Extract the (X, Y) coordinate from the center of the cell holding the provided text.  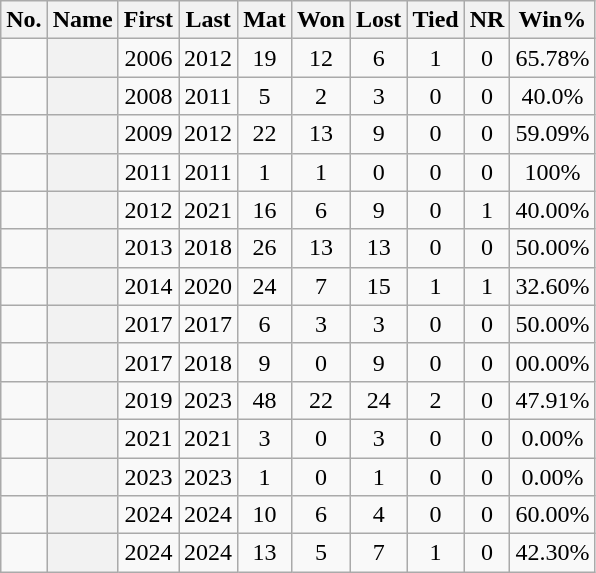
Won (320, 20)
Lost (378, 20)
00.00% (552, 362)
42.30% (552, 553)
2008 (148, 96)
10 (265, 515)
40.0% (552, 96)
2014 (148, 286)
2013 (148, 248)
Name (82, 20)
2020 (208, 286)
4 (378, 515)
60.00% (552, 515)
No. (24, 20)
48 (265, 400)
32.60% (552, 286)
15 (378, 286)
65.78% (552, 58)
First (148, 20)
2006 (148, 58)
Last (208, 20)
Mat (265, 20)
19 (265, 58)
40.00% (552, 210)
2019 (148, 400)
Win% (552, 20)
12 (320, 58)
59.09% (552, 134)
2009 (148, 134)
26 (265, 248)
Tied (436, 20)
NR (487, 20)
47.91% (552, 400)
100% (552, 172)
16 (265, 210)
